Find where the given text appears and provide that cell's center as [X, Y] coordinate. 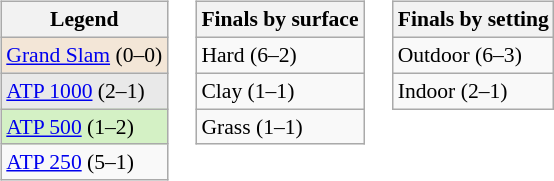
Clay (1–1) [280, 91]
Grand Slam (0–0) [84, 55]
Indoor (2–1) [474, 91]
Grass (1–1) [280, 127]
Hard (6–2) [280, 55]
Legend [84, 20]
ATP 1000 (2–1) [84, 91]
Finals by surface [280, 20]
ATP 500 (1–2) [84, 127]
Outdoor (6–3) [474, 55]
ATP 250 (5–1) [84, 162]
Finals by setting [474, 20]
